Capture the cell that displays the provided text and extract its [x, y] central coordinate. 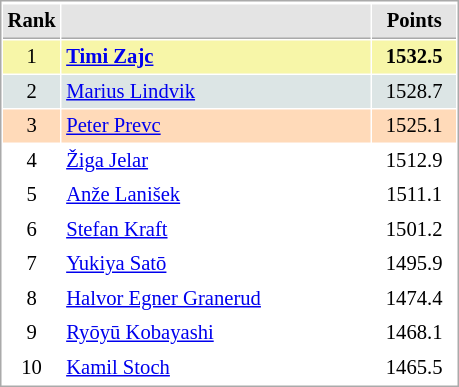
Yukiya Satō [216, 264]
10 [32, 368]
1474.4 [414, 298]
Marius Lindvik [216, 92]
Stefan Kraft [216, 230]
8 [32, 298]
Timi Zajc [216, 56]
Kamil Stoch [216, 368]
7 [32, 264]
Points [414, 21]
Anže Lanišek [216, 194]
Ryōyū Kobayashi [216, 332]
3 [32, 126]
2 [32, 92]
1468.1 [414, 332]
Žiga Jelar [216, 160]
1525.1 [414, 126]
1465.5 [414, 368]
1511.1 [414, 194]
Peter Prevc [216, 126]
5 [32, 194]
1 [32, 56]
1501.2 [414, 230]
1512.9 [414, 160]
Rank [32, 21]
1532.5 [414, 56]
9 [32, 332]
1495.9 [414, 264]
1528.7 [414, 92]
4 [32, 160]
6 [32, 230]
Halvor Egner Granerud [216, 298]
